Output the [x, y] coordinate of the center of the cell containing the given text.  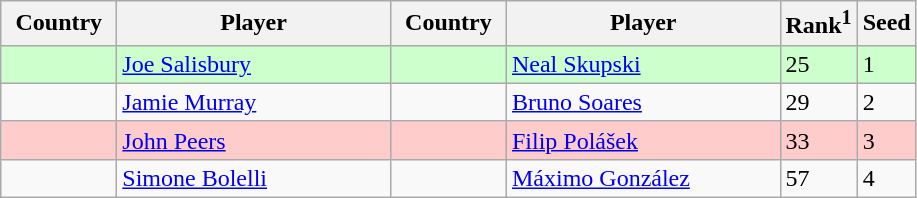
2 [886, 102]
Seed [886, 24]
Máximo González [643, 178]
3 [886, 140]
4 [886, 178]
57 [818, 178]
Neal Skupski [643, 64]
1 [886, 64]
Joe Salisbury [254, 64]
Bruno Soares [643, 102]
Rank1 [818, 24]
Filip Polášek [643, 140]
Jamie Murray [254, 102]
33 [818, 140]
29 [818, 102]
Simone Bolelli [254, 178]
25 [818, 64]
John Peers [254, 140]
